Pinpoint the cell where the given text exists, returning its [x, y] midpoint coordinate. 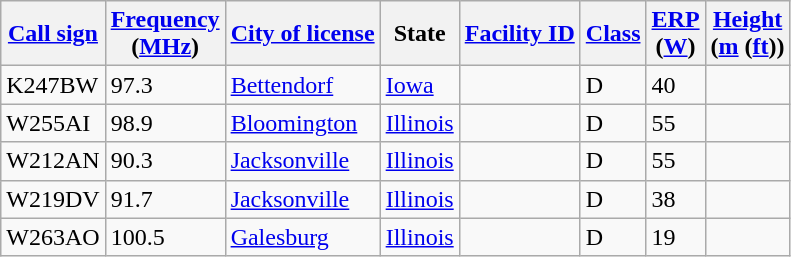
38 [676, 199]
ERP(W) [676, 34]
Galesburg [302, 237]
Bloomington [302, 123]
Frequency(MHz) [165, 34]
97.3 [165, 85]
W263AO [53, 237]
90.3 [165, 161]
100.5 [165, 237]
City of license [302, 34]
91.7 [165, 199]
Bettendorf [302, 85]
Call sign [53, 34]
K247BW [53, 85]
Height(m (ft)) [748, 34]
State [420, 34]
40 [676, 85]
Iowa [420, 85]
98.9 [165, 123]
19 [676, 237]
Facility ID [520, 34]
W212AN [53, 161]
Class [613, 34]
W255AI [53, 123]
W219DV [53, 199]
